Provide the (x, y) coordinate of the cell's center where the given text is located.  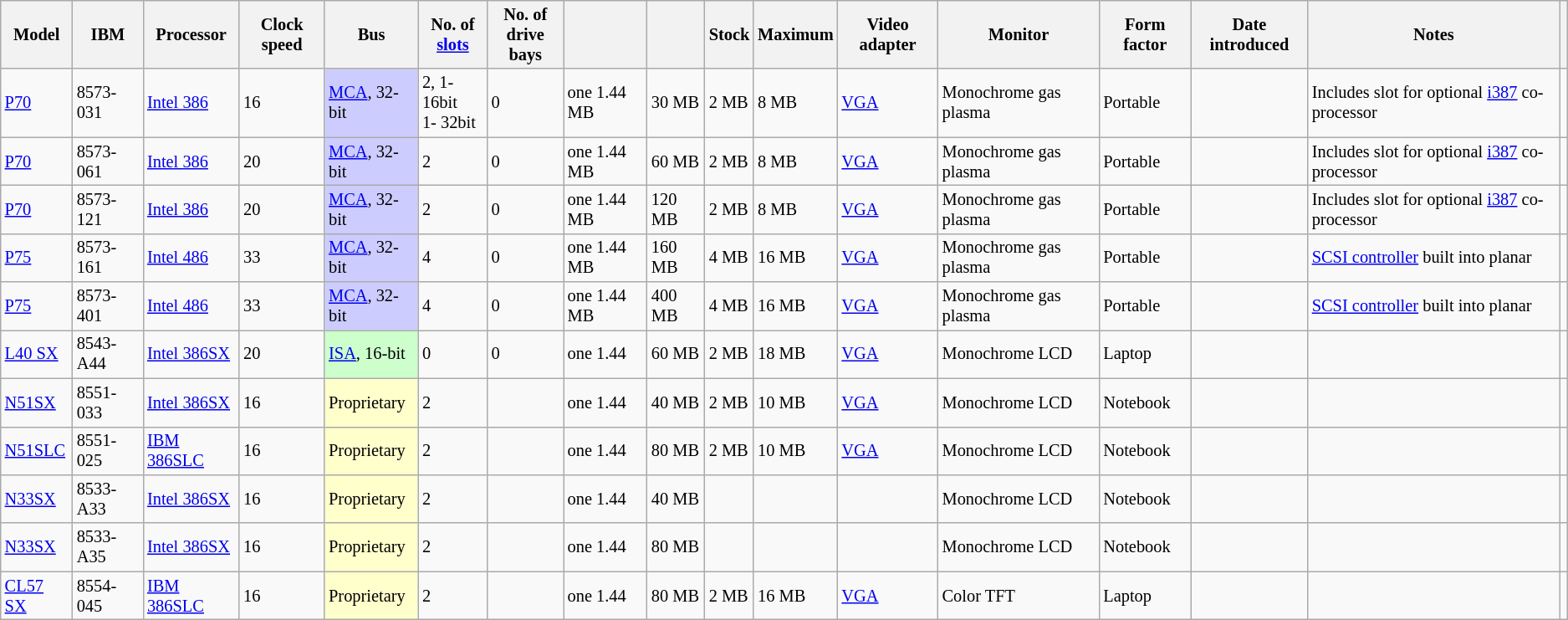
Color TFT (1019, 596)
CL57 SX (37, 596)
Bus (371, 34)
Monitor (1019, 34)
8573-121 (108, 209)
8551-025 (108, 451)
400 MB (676, 306)
8533-A35 (108, 547)
Video adapter (888, 34)
No. ofslots (453, 34)
Clock speed (282, 34)
8573-161 (108, 258)
ISA, 16-bit (371, 354)
8573-061 (108, 161)
Date introduced (1249, 34)
8554-045 (108, 596)
IBM (108, 34)
8543-A44 (108, 354)
18 MB (795, 354)
No. ofdrive bays (525, 34)
8533-A33 (108, 499)
Stock (729, 34)
Form factor (1145, 34)
120 MB (676, 209)
2, 1-16bit1- 32bit (453, 103)
Processor (191, 34)
Notes (1433, 34)
160 MB (676, 258)
8573-031 (108, 103)
Model (37, 34)
8551-033 (108, 402)
Maximum (795, 34)
L40 SX (37, 354)
N51SX (37, 402)
N51SLC (37, 451)
30 MB (676, 103)
8573-401 (108, 306)
